Scan for the cell matching the given text and deliver its [x, y] coordinate at center. 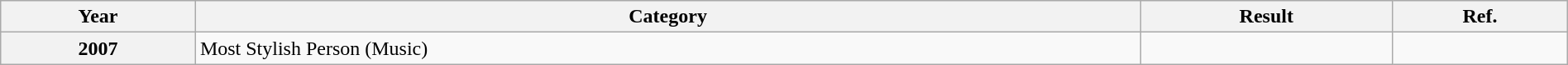
2007 [98, 48]
Result [1267, 17]
Most Stylish Person (Music) [668, 48]
Year [98, 17]
Ref. [1480, 17]
Category [668, 17]
